Determine the [X, Y] coordinate at the center of the cell enclosing the given text.  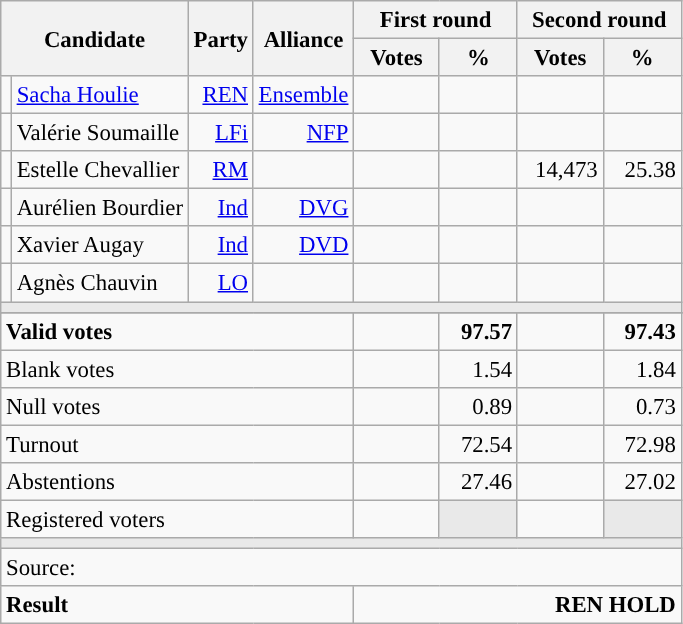
DVD [303, 245]
REN HOLD [518, 605]
72.98 [642, 444]
Alliance [303, 38]
25.38 [642, 170]
NFP [303, 133]
14,473 [560, 170]
Null votes [178, 406]
0.73 [642, 406]
Registered voters [178, 519]
Candidate [95, 38]
REN [220, 95]
97.57 [478, 331]
LFi [220, 133]
97.43 [642, 331]
0.89 [478, 406]
Estelle Chevallier [100, 170]
Result [178, 605]
72.54 [478, 444]
Second round [599, 20]
Xavier Augay [100, 245]
DVG [303, 208]
1.84 [642, 369]
Party [220, 38]
RM [220, 170]
27.02 [642, 482]
Valérie Soumaille [100, 133]
Sacha Houlie [100, 95]
Turnout [178, 444]
Source: [341, 567]
Agnès Chauvin [100, 283]
First round [436, 20]
Blank votes [178, 369]
Ensemble [303, 95]
27.46 [478, 482]
LO [220, 283]
1.54 [478, 369]
Aurélien Bourdier [100, 208]
Valid votes [178, 331]
Abstentions [178, 482]
